Identify which cell holds the provided text, then report its [x, y] central coordinate. 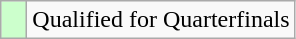
Qualified for Quarterfinals [161, 20]
